Identify which cell holds the provided text, then report its [X, Y] central coordinate. 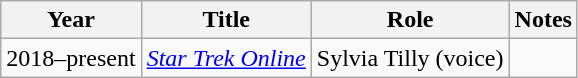
Sylvia Tilly (voice) [410, 58]
Notes [543, 20]
Year [71, 20]
2018–present [71, 58]
Role [410, 20]
Title [226, 20]
Star Trek Online [226, 58]
